Find where the given text appears and provide that cell's center as (x, y) coordinate. 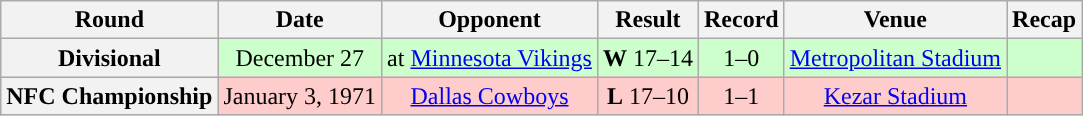
Dallas Cowboys (490, 96)
1–0 (741, 58)
Record (741, 20)
Recap (1044, 20)
January 3, 1971 (300, 96)
L 17–10 (648, 96)
December 27 (300, 58)
Kezar Stadium (895, 96)
Result (648, 20)
at Minnesota Vikings (490, 58)
Date (300, 20)
Opponent (490, 20)
NFC Championship (110, 96)
W 17–14 (648, 58)
Divisional (110, 58)
Metropolitan Stadium (895, 58)
Round (110, 20)
Venue (895, 20)
1–1 (741, 96)
